Pinpoint the cell where the given text exists, returning its (x, y) midpoint coordinate. 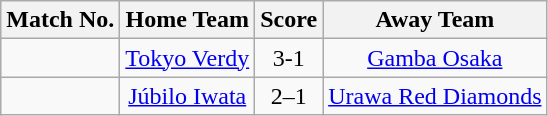
Match No. (60, 20)
3-1 (289, 58)
2–1 (289, 96)
Home Team (188, 20)
Away Team (435, 20)
Urawa Red Diamonds (435, 96)
Tokyo Verdy (188, 58)
Score (289, 20)
Gamba Osaka (435, 58)
Júbilo Iwata (188, 96)
